Return (X, Y) of the center of cell containing provided text 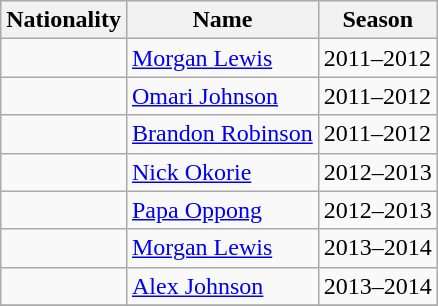
Name (222, 20)
Nick Okorie (222, 172)
Nationality (64, 20)
Papa Oppong (222, 210)
Omari Johnson (222, 96)
Season (378, 20)
Brandon Robinson (222, 134)
Alex Johnson (222, 286)
